Scan for the cell matching the given text and deliver its (X, Y) coordinate at center. 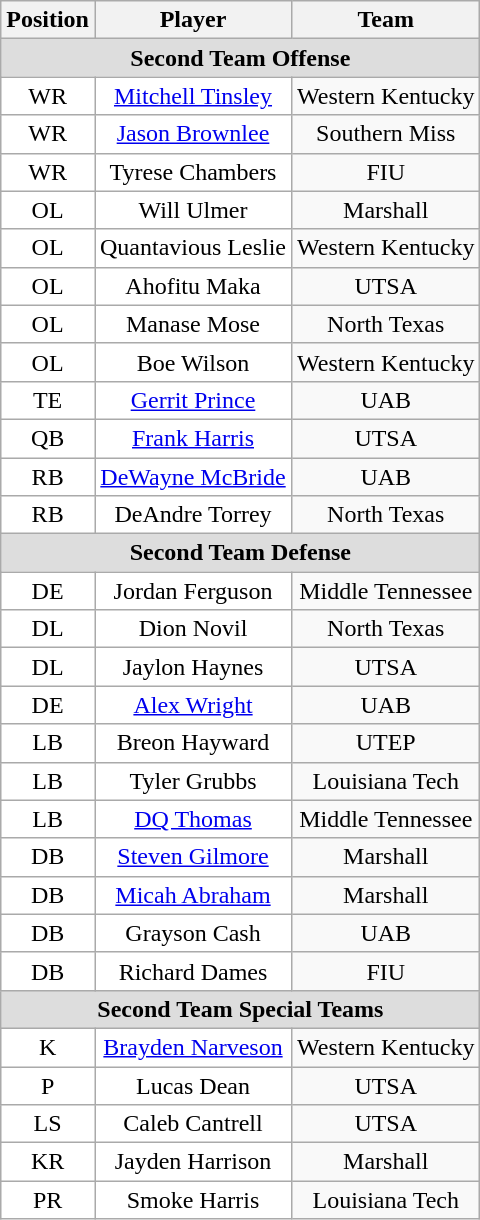
Alex Wright (192, 705)
Grayson Cash (192, 933)
Mitchell Tinsley (192, 96)
Player (192, 20)
Second Team Special Teams (240, 1009)
PR (48, 1200)
Caleb Cantrell (192, 1124)
KR (48, 1162)
Steven Gilmore (192, 857)
Southern Miss (386, 134)
Lucas Dean (192, 1085)
LS (48, 1124)
P (48, 1085)
QB (48, 438)
Team (386, 20)
Jaylon Haynes (192, 667)
K (48, 1047)
Frank Harris (192, 438)
Breon Hayward (192, 743)
Manase Mose (192, 324)
Position (48, 20)
Second Team Defense (240, 553)
Quantavious Leslie (192, 248)
Tyler Grubbs (192, 781)
Ahofitu Maka (192, 286)
Richard Dames (192, 971)
DeWayne McBride (192, 477)
TE (48, 400)
Micah Abraham (192, 895)
Boe Wilson (192, 362)
Jason Brownlee (192, 134)
Gerrit Prince (192, 400)
Smoke Harris (192, 1200)
Jayden Harrison (192, 1162)
DeAndre Torrey (192, 515)
DQ Thomas (192, 819)
UTEP (386, 743)
Jordan Ferguson (192, 591)
Tyrese Chambers (192, 172)
Brayden Narveson (192, 1047)
Second Team Offense (240, 58)
Will Ulmer (192, 210)
Dion Novil (192, 629)
